Return [x, y] of the center of cell containing provided text 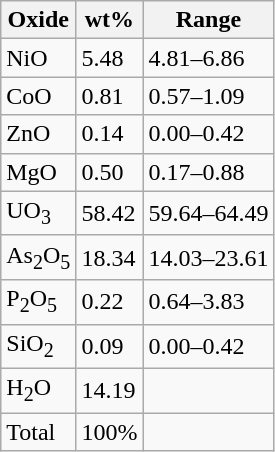
UO3 [38, 213]
CoO [38, 96]
14.19 [110, 390]
0.09 [110, 346]
5.48 [110, 58]
58.42 [110, 213]
As2O5 [38, 257]
4.81–6.86 [208, 58]
ZnO [38, 134]
Range [208, 20]
0.81 [110, 96]
0.57–1.09 [208, 96]
Oxide [38, 20]
NiO [38, 58]
0.64–3.83 [208, 302]
14.03–23.61 [208, 257]
100% [110, 432]
59.64–64.49 [208, 213]
0.50 [110, 172]
0.17–0.88 [208, 172]
H2O [38, 390]
18.34 [110, 257]
P2O5 [38, 302]
wt% [110, 20]
0.22 [110, 302]
Total [38, 432]
SiO2 [38, 346]
MgO [38, 172]
0.14 [110, 134]
